Find where the given text appears and provide that cell's center as (X, Y) coordinate. 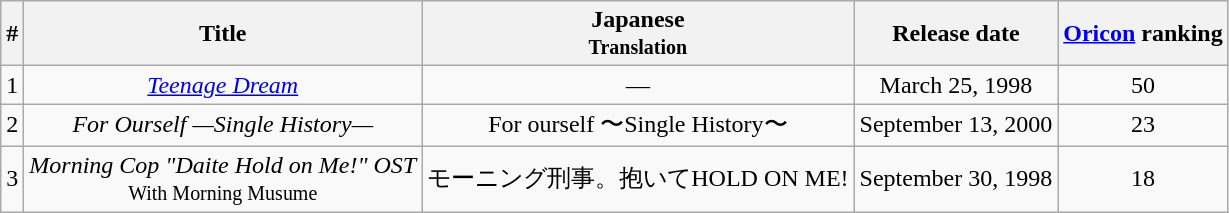
For ourself 〜Single History〜 (638, 126)
March 25, 1998 (956, 85)
1 (12, 85)
2 (12, 126)
— (638, 85)
September 30, 1998 (956, 178)
September 13, 2000 (956, 126)
Oricon ranking (1143, 34)
Morning Cop "Daite Hold on Me!" OSTWith Morning Musume (223, 178)
Title (223, 34)
モーニング刑事。抱いてHOLD ON ME! (638, 178)
JapaneseTranslation (638, 34)
23 (1143, 126)
# (12, 34)
Release date (956, 34)
3 (12, 178)
50 (1143, 85)
For Ourself —Single History— (223, 126)
18 (1143, 178)
Teenage Dream (223, 85)
